Search for the cell housing the specified text and yield its (X, Y) center coordinate. 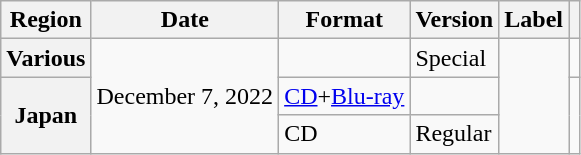
Label (534, 20)
Japan (46, 115)
Region (46, 20)
Various (46, 58)
CD+Blu-ray (344, 96)
Version (454, 20)
CD (344, 134)
Regular (454, 134)
Special (454, 58)
Format (344, 20)
December 7, 2022 (185, 96)
Date (185, 20)
